Scan for the cell matching the given text and deliver its [x, y] coordinate at center. 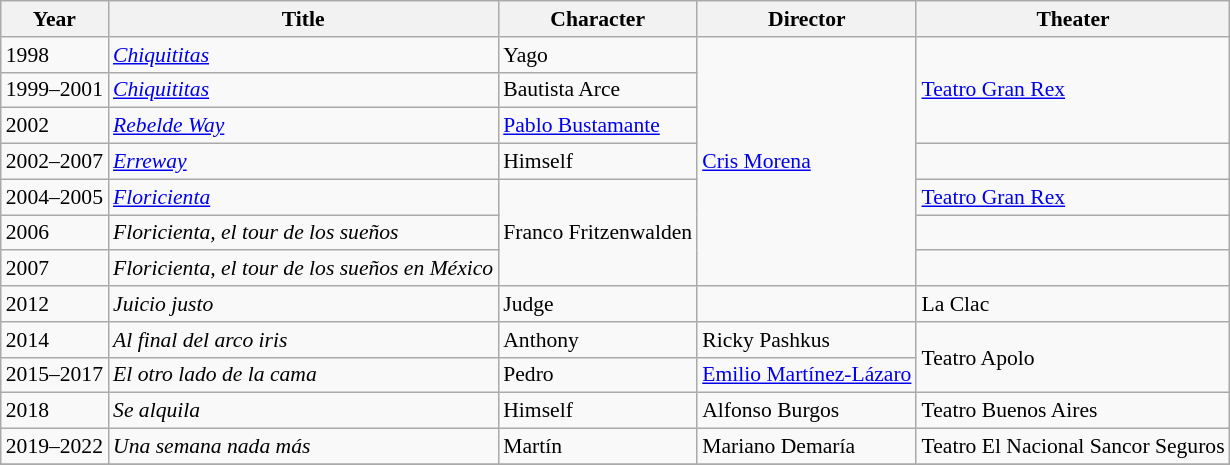
Theater [1072, 19]
Title [303, 19]
Al final del arco iris [303, 340]
Erreway [303, 162]
Year [54, 19]
Anthony [598, 340]
2019–2022 [54, 447]
Director [806, 19]
2012 [54, 304]
Character [598, 19]
1998 [54, 55]
2002–2007 [54, 162]
Floricienta, el tour de los sueños en México [303, 269]
2018 [54, 411]
La Clac [1072, 304]
Alfonso Burgos [806, 411]
2014 [54, 340]
2002 [54, 126]
Floricienta, el tour de los sueños [303, 233]
1999–2001 [54, 90]
2004–2005 [54, 197]
Franco Fritzenwalden [598, 232]
Bautista Arce [598, 90]
Rebelde Way [303, 126]
2015–2017 [54, 375]
Yago [598, 55]
Floricienta [303, 197]
Teatro Buenos Aires [1072, 411]
Judge [598, 304]
Martín [598, 447]
Se alquila [303, 411]
Emilio Martínez-Lázaro [806, 375]
Pablo Bustamante [598, 126]
Una semana nada más [303, 447]
Teatro Apolo [1072, 358]
2007 [54, 269]
Cris Morena [806, 162]
Ricky Pashkus [806, 340]
El otro lado de la cama [303, 375]
Pedro [598, 375]
2006 [54, 233]
Juicio justo [303, 304]
Mariano Demaría [806, 447]
Teatro El Nacional Sancor Seguros [1072, 447]
